Identify which cell holds the provided text, then report its [x, y] central coordinate. 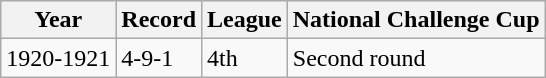
National Challenge Cup [416, 20]
4-9-1 [159, 58]
1920-1921 [58, 58]
Second round [416, 58]
4th [245, 58]
League [245, 20]
Year [58, 20]
Record [159, 20]
